Provide the (X, Y) coordinate of the cell's center where the given text is located.  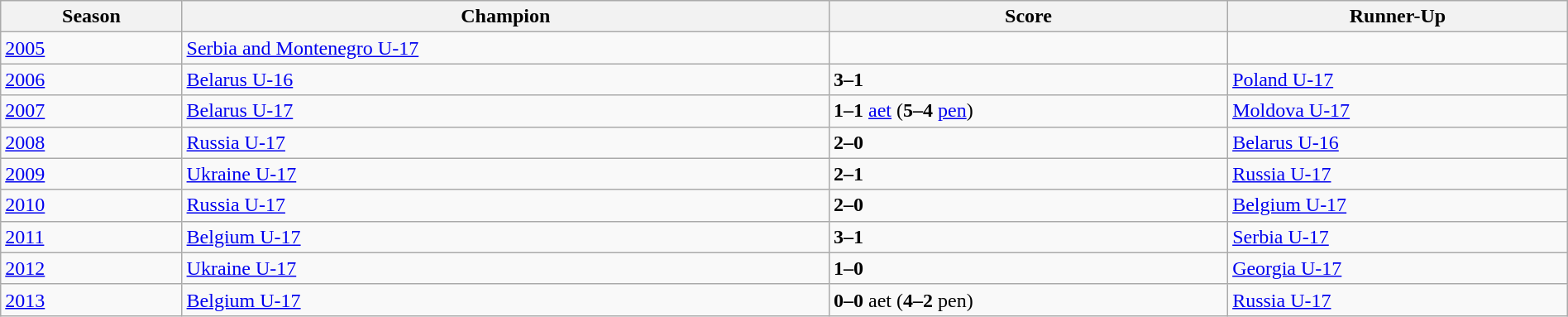
Moldova U-17 (1398, 111)
2012 (91, 268)
Serbia U-17 (1398, 237)
Season (91, 17)
Champion (505, 17)
2005 (91, 48)
Score (1029, 17)
2008 (91, 142)
0–0 aet (4–2 pen) (1029, 300)
1–1 aet (5–4 pen) (1029, 111)
Poland U-17 (1398, 79)
2–1 (1029, 174)
2010 (91, 205)
2013 (91, 300)
Serbia and Montenegro U-17 (505, 48)
Georgia U-17 (1398, 268)
Runner-Up (1398, 17)
Belarus U-17 (505, 111)
2011 (91, 237)
2007 (91, 111)
1–0 (1029, 268)
2006 (91, 79)
2009 (91, 174)
